Identify which cell holds the provided text, then report its [x, y] central coordinate. 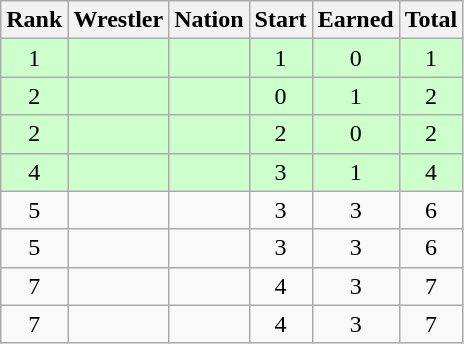
Total [431, 20]
Earned [356, 20]
Wrestler [118, 20]
Rank [34, 20]
Start [280, 20]
Nation [209, 20]
